Identify which cell holds the provided text, then report its (X, Y) central coordinate. 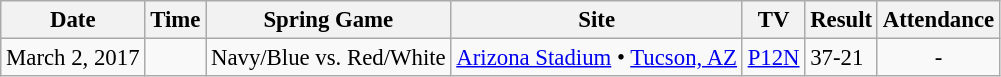
Site (596, 20)
37-21 (842, 58)
Navy/Blue vs. Red/White (328, 58)
Date (73, 20)
P12N (774, 58)
March 2, 2017 (73, 58)
Time (176, 20)
Spring Game (328, 20)
TV (774, 20)
Attendance (938, 20)
- (938, 58)
Result (842, 20)
Arizona Stadium • Tucson, AZ (596, 58)
